Identify which cell holds the provided text, then report its (X, Y) central coordinate. 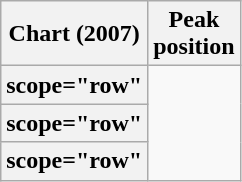
Peakposition (194, 34)
Chart (2007) (74, 34)
